Capture the cell that displays the provided text and extract its [x, y] central coordinate. 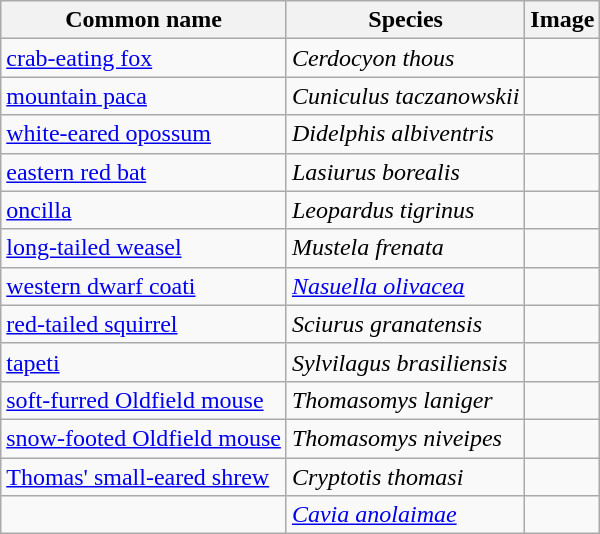
snow-footed Oldfield mouse [144, 438]
Cavia anolaimae [405, 515]
tapeti [144, 362]
Nasuella olivacea [405, 286]
Mustela frenata [405, 248]
Cuniculus taczanowskii [405, 96]
Leopardus tigrinus [405, 210]
Species [405, 20]
white-eared opossum [144, 134]
Didelphis albiventris [405, 134]
oncilla [144, 210]
Image [562, 20]
Cryptotis thomasi [405, 477]
soft-furred Oldfield mouse [144, 400]
Sciurus granatensis [405, 324]
Thomas' small-eared shrew [144, 477]
Sylvilagus brasiliensis [405, 362]
mountain paca [144, 96]
western dwarf coati [144, 286]
crab-eating fox [144, 58]
Common name [144, 20]
long-tailed weasel [144, 248]
Cerdocyon thous [405, 58]
Thomasomys laniger [405, 400]
red-tailed squirrel [144, 324]
eastern red bat [144, 172]
Thomasomys niveipes [405, 438]
Lasiurus borealis [405, 172]
